Pinpoint the cell where the given text exists, returning its [X, Y] midpoint coordinate. 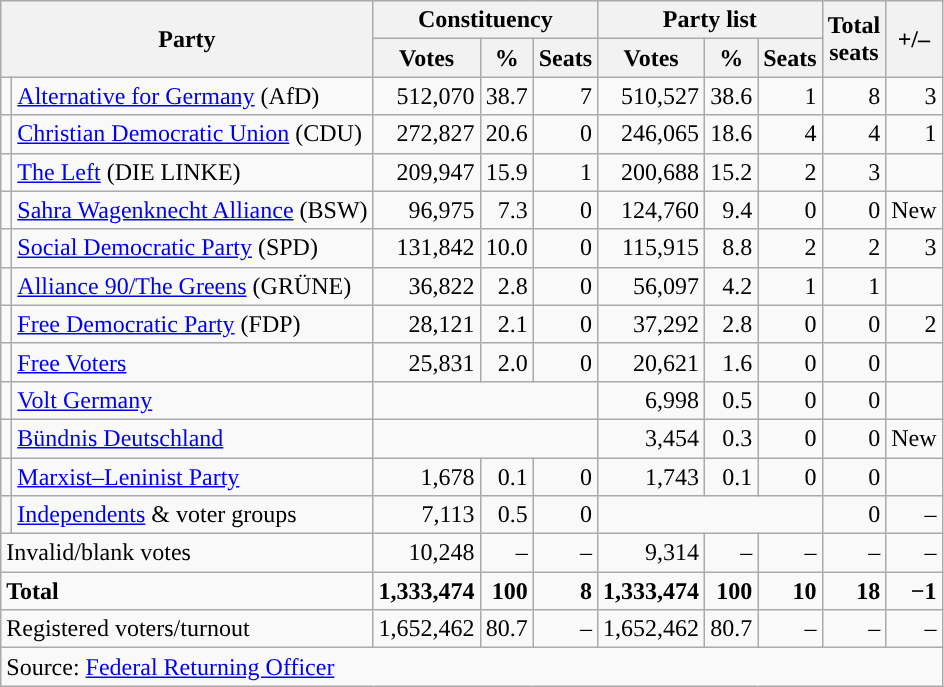
2.1 [506, 324]
272,827 [426, 134]
Totalseats [854, 39]
131,842 [426, 248]
−1 [914, 591]
38.6 [732, 96]
Constituency [486, 20]
Party [187, 39]
The Left (DIE LINKE) [192, 172]
20.6 [506, 134]
Social Democratic Party (SPD) [192, 248]
Marxist–Leninist Party [192, 477]
9.4 [732, 210]
246,065 [652, 134]
10.0 [506, 248]
Sahra Wagenknecht Alliance (BSW) [192, 210]
36,822 [426, 286]
7 [565, 96]
Free Democratic Party (FDP) [192, 324]
2.0 [506, 362]
96,975 [426, 210]
200,688 [652, 172]
1.6 [732, 362]
124,760 [652, 210]
4.2 [732, 286]
10,248 [426, 553]
Invalid/blank votes [187, 553]
Alliance 90/The Greens (GRÜNE) [192, 286]
10 [790, 591]
Party list [710, 20]
Registered voters/turnout [187, 629]
7.3 [506, 210]
18 [854, 591]
6,998 [652, 400]
Source: Federal Returning Officer [472, 667]
512,070 [426, 96]
3,454 [652, 438]
Bündnis Deutschland [192, 438]
38.7 [506, 96]
Volt Germany [192, 400]
18.6 [732, 134]
37,292 [652, 324]
510,527 [652, 96]
115,915 [652, 248]
56,097 [652, 286]
28,121 [426, 324]
+/– [914, 39]
1,678 [426, 477]
9,314 [652, 553]
7,113 [426, 515]
15.9 [506, 172]
Alternative for Germany (AfD) [192, 96]
Free Voters [192, 362]
Independents & voter groups [192, 515]
Total [187, 591]
0.3 [732, 438]
25,831 [426, 362]
8.8 [732, 248]
1,743 [652, 477]
Christian Democratic Union (CDU) [192, 134]
20,621 [652, 362]
209,947 [426, 172]
15.2 [732, 172]
